For the text-containing cell, return its midpoint in [X, Y] coordinate format. 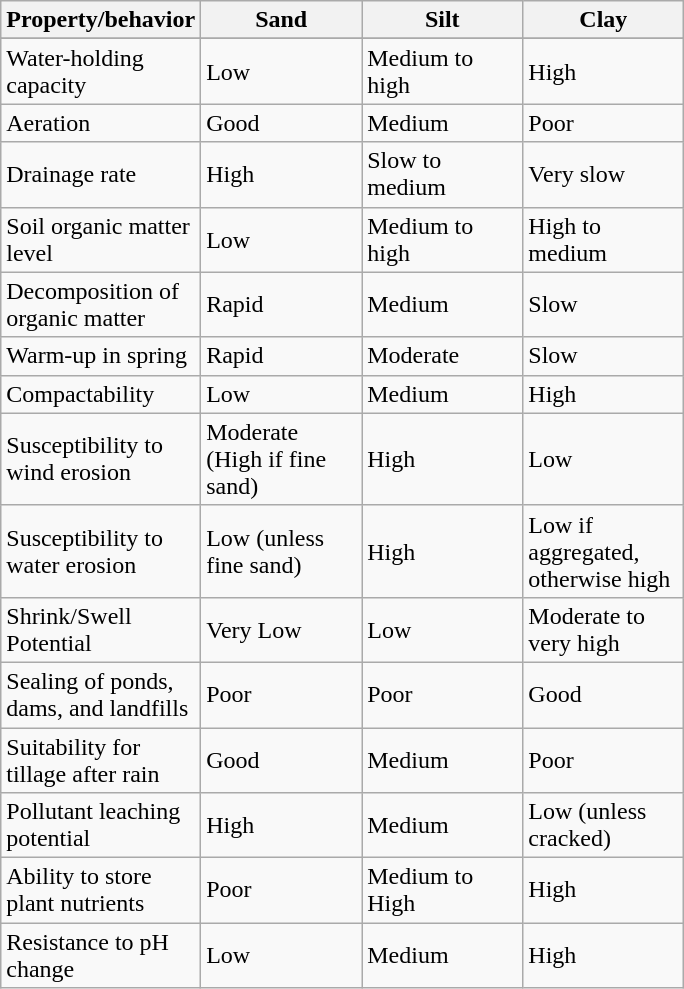
Low (unless fine sand) [282, 551]
Very Low [282, 630]
Susceptibility to wind erosion [101, 459]
Aeration [101, 123]
Warm-up in spring [101, 356]
Suitability for tillage after rain [101, 760]
Shrink/Swell Potential [101, 630]
Moderate to very high [604, 630]
High to medium [604, 240]
Moderate [442, 356]
Decomposition of organic matter [101, 304]
Sealing of ponds, dams, and landfills [101, 694]
Slow to medium [442, 174]
Clay [604, 20]
Drainage rate [101, 174]
Ability to store plant nutrients [101, 890]
Very slow [604, 174]
Medium to High [442, 890]
Silt [442, 20]
Susceptibility to water erosion [101, 551]
Low (unless cracked) [604, 826]
Low if aggregated, otherwise high [604, 551]
Resistance to pH change [101, 956]
Water-holding capacity [101, 72]
Property/behavior [101, 20]
Compactability [101, 394]
Pollutant leaching potential [101, 826]
Sand [282, 20]
Soil organic matter level [101, 240]
Moderate (High if fine sand) [282, 459]
